Detect which cell encompasses the target text, then output its [x, y] center coordinate. 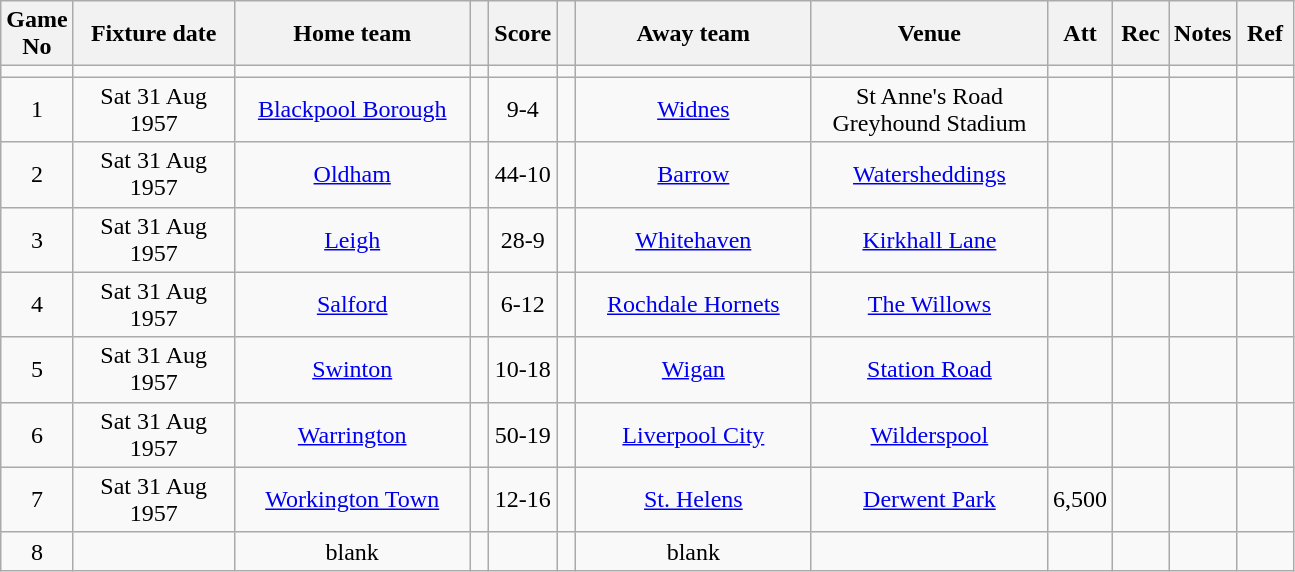
Watersheddings [929, 174]
Whitehaven [693, 240]
Away team [693, 34]
6-12 [523, 304]
St Anne's Road Greyhound Stadium [929, 110]
Kirkhall Lane [929, 240]
6,500 [1080, 500]
9-4 [523, 110]
8 [37, 551]
50-19 [523, 434]
Rochdale Hornets [693, 304]
Game No [37, 34]
Station Road [929, 370]
2 [37, 174]
Oldham [352, 174]
Liverpool City [693, 434]
Fixture date [154, 34]
12-16 [523, 500]
Swinton [352, 370]
St. Helens [693, 500]
The Willows [929, 304]
Warrington [352, 434]
1 [37, 110]
Score [523, 34]
Leigh [352, 240]
Blackpool Borough [352, 110]
3 [37, 240]
4 [37, 304]
Notes [1203, 34]
44-10 [523, 174]
5 [37, 370]
Wigan [693, 370]
Derwent Park [929, 500]
10-18 [523, 370]
Ref [1265, 34]
Rec [1141, 34]
Workington Town [352, 500]
6 [37, 434]
7 [37, 500]
Venue [929, 34]
Barrow [693, 174]
Home team [352, 34]
28-9 [523, 240]
Salford [352, 304]
Att [1080, 34]
Widnes [693, 110]
Wilderspool [929, 434]
